Pinpoint the cell where the given text exists, returning its (X, Y) midpoint coordinate. 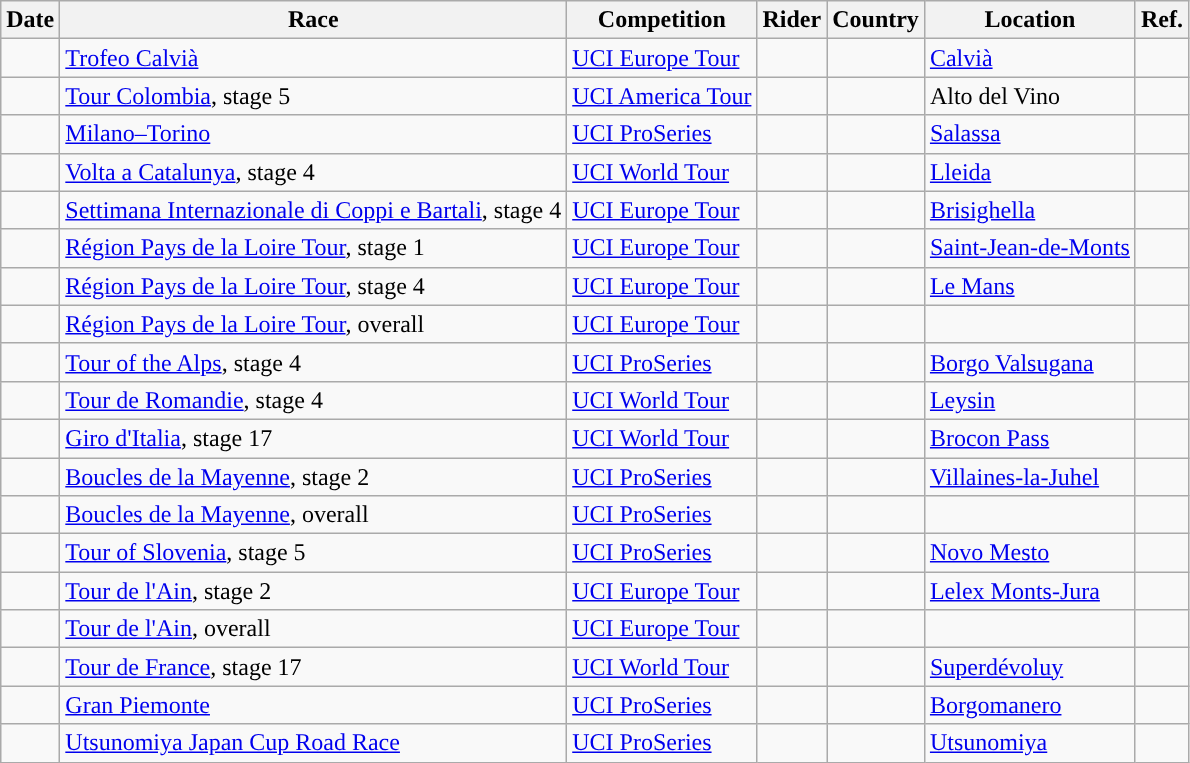
Région Pays de la Loire Tour, stage 4 (314, 286)
Lelex Monts-Jura (1030, 591)
Tour de France, stage 17 (314, 667)
Ref. (1162, 20)
Alto del Vino (1030, 96)
Gran Piemonte (314, 705)
Tour de l'Ain, stage 2 (314, 591)
Tour of the Alps, stage 4 (314, 362)
Milano–Torino (314, 134)
Tour de l'Ain, overall (314, 629)
Location (1030, 20)
Competition (662, 20)
Tour de Romandie, stage 4 (314, 400)
Le Mans (1030, 286)
Settimana Internazionale di Coppi e Bartali, stage 4 (314, 210)
Leysin (1030, 400)
Utsunomiya Japan Cup Road Race (314, 743)
Saint-Jean-de-Monts (1030, 248)
Lleida (1030, 172)
Date (30, 20)
Tour of Slovenia, stage 5 (314, 553)
Salassa (1030, 134)
Brisighella (1030, 210)
Rider (792, 20)
Borgo Valsugana (1030, 362)
Calvià (1030, 58)
Boucles de la Mayenne, stage 2 (314, 477)
Volta a Catalunya, stage 4 (314, 172)
Utsunomiya (1030, 743)
Région Pays de la Loire Tour, stage 1 (314, 248)
Villaines-la-Juhel (1030, 477)
Région Pays de la Loire Tour, overall (314, 324)
Superdévoluy (1030, 667)
Boucles de la Mayenne, overall (314, 515)
UCI America Tour (662, 96)
Borgomanero (1030, 705)
Brocon Pass (1030, 438)
Country (876, 20)
Race (314, 20)
Tour Colombia, stage 5 (314, 96)
Giro d'Italia, stage 17 (314, 438)
Novo Mesto (1030, 553)
Trofeo Calvià (314, 58)
